For the text-containing cell, return its midpoint in (x, y) coordinate format. 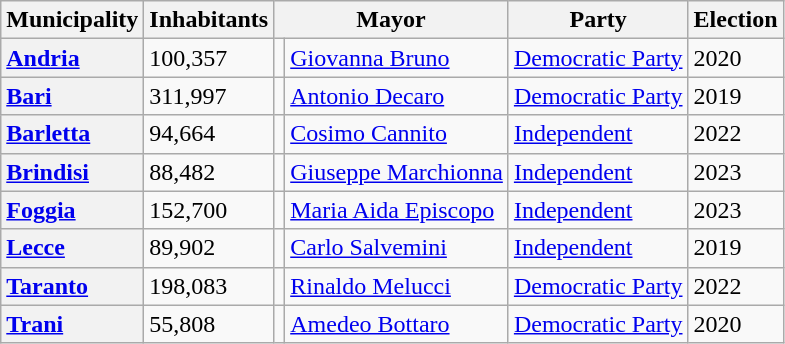
Municipality (72, 20)
Lecce (72, 248)
88,482 (209, 172)
Mayor (392, 20)
Barletta (72, 134)
311,997 (209, 96)
Andria (72, 58)
Election (736, 20)
198,083 (209, 286)
Party (598, 20)
Maria Aida Episcopo (397, 210)
Foggia (72, 210)
Trani (72, 324)
Brindisi (72, 172)
100,357 (209, 58)
94,664 (209, 134)
Bari (72, 96)
Amedeo Bottaro (397, 324)
89,902 (209, 248)
Giovanna Bruno (397, 58)
Inhabitants (209, 20)
Giuseppe Marchionna (397, 172)
Antonio Decaro (397, 96)
55,808 (209, 324)
Cosimo Cannito (397, 134)
Taranto (72, 286)
Rinaldo Melucci (397, 286)
Carlo Salvemini (397, 248)
152,700 (209, 210)
